Detect which cell encompasses the target text, then output its [x, y] center coordinate. 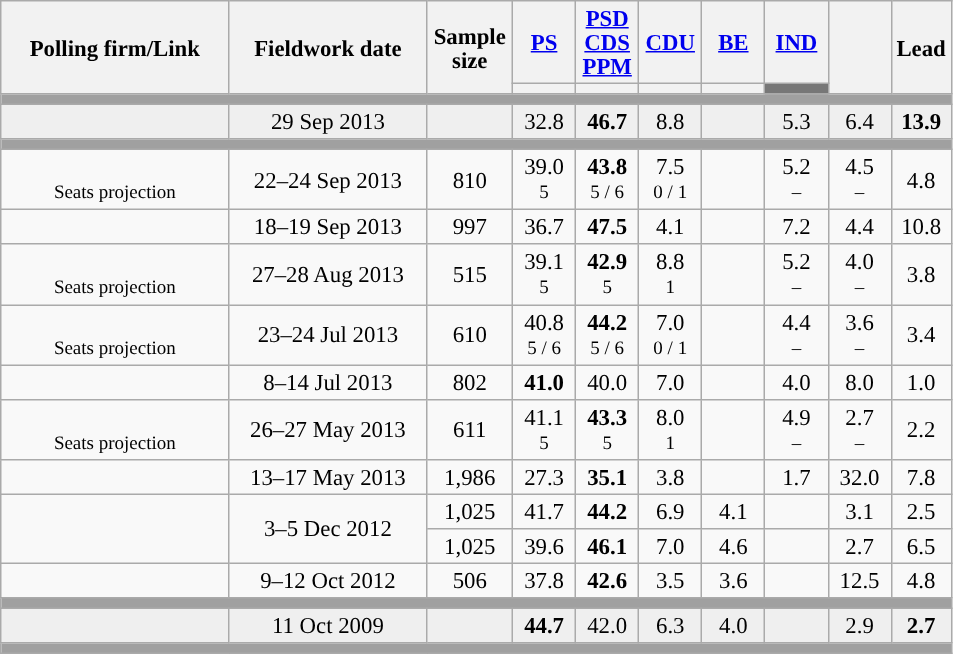
39.05 [544, 180]
41.0 [544, 382]
4.0 – [860, 275]
6.4 [860, 122]
4.4 – [796, 335]
18–19 Sep 2013 [328, 228]
4.5 – [860, 180]
515 [470, 275]
22–24 Sep 2013 [328, 180]
4.6 [734, 546]
611 [470, 429]
4.9 – [796, 429]
6.3 [670, 626]
997 [470, 228]
40.85 / 6 [544, 335]
10.8 [921, 228]
39.6 [544, 546]
6.9 [670, 512]
9–12 Oct 2012 [328, 580]
12.5 [860, 580]
41.15 [544, 429]
3.1 [860, 512]
3.4 [921, 335]
PSDCDSPPM [608, 42]
3.5 [670, 580]
42.0 [608, 626]
CDU [670, 42]
Fieldwork date [328, 48]
2.7 – [860, 429]
32.8 [544, 122]
11 Oct 2009 [328, 626]
13–17 May 2013 [328, 476]
IND [796, 42]
610 [470, 335]
6.5 [921, 546]
7.00 / 1 [670, 335]
43.35 [608, 429]
42.6 [608, 580]
44.7 [544, 626]
810 [470, 180]
2.2 [921, 429]
44.2 [608, 512]
3–5 Dec 2012 [328, 528]
1.0 [921, 382]
42.95 [608, 275]
Lead [921, 48]
27–28 Aug 2013 [328, 275]
41.7 [544, 512]
13.9 [921, 122]
23–24 Jul 2013 [328, 335]
8.81 [670, 275]
5.3 [796, 122]
8–14 Jul 2013 [328, 382]
37.8 [544, 580]
44.25 / 6 [608, 335]
7.8 [921, 476]
3.6 – [860, 335]
7.2 [796, 228]
26–27 May 2013 [328, 429]
32.0 [860, 476]
802 [470, 382]
35.1 [608, 476]
8.0 [860, 382]
Polling firm/Link [115, 48]
47.5 [608, 228]
39.15 [544, 275]
8.01 [670, 429]
1,986 [470, 476]
506 [470, 580]
29 Sep 2013 [328, 122]
8.8 [670, 122]
46.7 [608, 122]
2.9 [860, 626]
4.4 [860, 228]
27.3 [544, 476]
43.85 / 6 [608, 180]
Sample size [470, 48]
40.0 [608, 382]
3.6 [734, 580]
46.1 [608, 546]
7.50 / 1 [670, 180]
36.7 [544, 228]
BE [734, 42]
2.5 [921, 512]
1.7 [796, 476]
PS [544, 42]
